Locate the cell with the specified text and output its [X, Y] center coordinate. 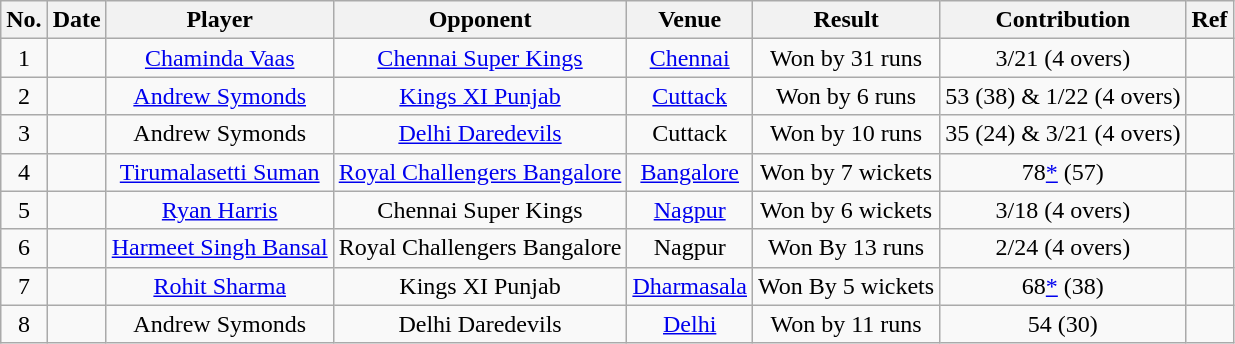
Result [846, 20]
Delhi [690, 324]
3/21 (4 overs) [1063, 58]
No. [24, 20]
Player [220, 20]
Bangalore [690, 172]
Chaminda Vaas [220, 58]
4 [24, 172]
1 [24, 58]
3 [24, 134]
5 [24, 210]
Contribution [1063, 20]
Won by 6 wickets [846, 210]
Chennai [690, 58]
2 [24, 96]
68* (38) [1063, 286]
8 [24, 324]
53 (38) & 1/22 (4 overs) [1063, 96]
Venue [690, 20]
Won by 10 runs [846, 134]
Dharmasala [690, 286]
Won by 31 runs [846, 58]
6 [24, 248]
Won by 11 runs [846, 324]
35 (24) & 3/21 (4 overs) [1063, 134]
3/18 (4 overs) [1063, 210]
54 (30) [1063, 324]
Harmeet Singh Bansal [220, 248]
Won by 6 runs [846, 96]
Rohit Sharma [220, 286]
Won By 5 wickets [846, 286]
78* (57) [1063, 172]
Won by 7 wickets [846, 172]
2/24 (4 overs) [1063, 248]
7 [24, 286]
Ryan Harris [220, 210]
Tirumalasetti Suman [220, 172]
Opponent [480, 20]
Won By 13 runs [846, 248]
Ref [1210, 20]
Date [76, 20]
